Capture the cell that displays the provided text and extract its (X, Y) central coordinate. 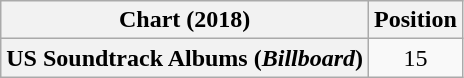
Position (416, 20)
15 (416, 58)
Chart (2018) (185, 20)
US Soundtrack Albums (Billboard) (185, 58)
